Capture the cell that displays the provided text and extract its [x, y] central coordinate. 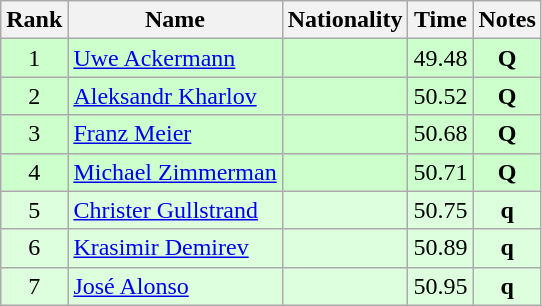
50.71 [440, 172]
Notes [507, 20]
49.48 [440, 58]
Christer Gullstrand [175, 210]
Rank [34, 20]
50.52 [440, 96]
4 [34, 172]
50.75 [440, 210]
2 [34, 96]
50.68 [440, 134]
3 [34, 134]
6 [34, 248]
Time [440, 20]
50.89 [440, 248]
Name [175, 20]
Franz Meier [175, 134]
7 [34, 286]
1 [34, 58]
José Alonso [175, 286]
Krasimir Demirev [175, 248]
50.95 [440, 286]
Aleksandr Kharlov [175, 96]
Uwe Ackermann [175, 58]
Nationality [345, 20]
Michael Zimmerman [175, 172]
5 [34, 210]
